Capture the cell that displays the provided text and extract its (X, Y) central coordinate. 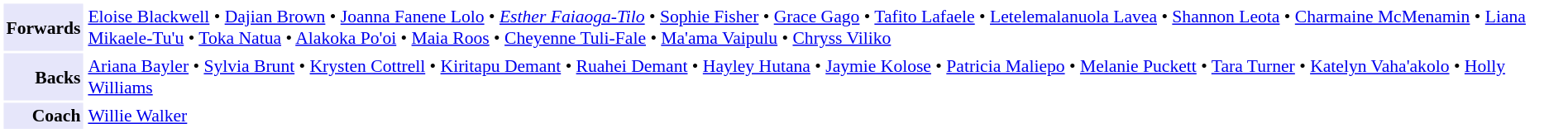
Forwards (43, 26)
Coach (43, 116)
Willie Walker (825, 116)
Backs (43, 76)
